Pinpoint the cell where the given text exists, returning its [x, y] midpoint coordinate. 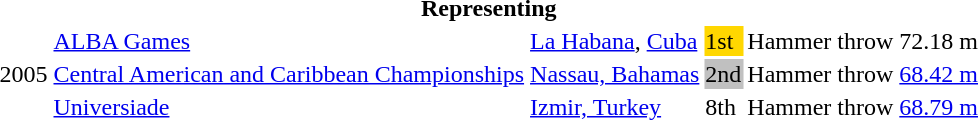
ALBA Games [289, 41]
La Habana, Cuba [615, 41]
Central American and Caribbean Championships [289, 74]
Nassau, Bahamas [615, 74]
1st [724, 41]
2nd [724, 74]
